Extract the [X, Y] coordinate from the center of the cell holding the provided text.  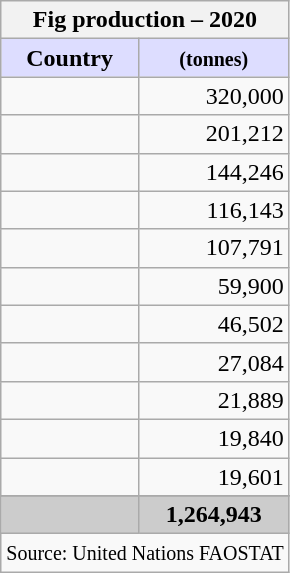
19,601 [214, 477]
(tonnes) [214, 58]
Fig production – 2020 [145, 20]
144,246 [214, 172]
59,900 [214, 286]
1,264,943 [214, 515]
27,084 [214, 362]
46,502 [214, 324]
201,212 [214, 134]
Source: United Nations FAOSTAT [145, 553]
21,889 [214, 400]
116,143 [214, 210]
107,791 [214, 248]
19,840 [214, 438]
Country [70, 58]
320,000 [214, 96]
